Search for the cell housing the specified text and yield its [x, y] center coordinate. 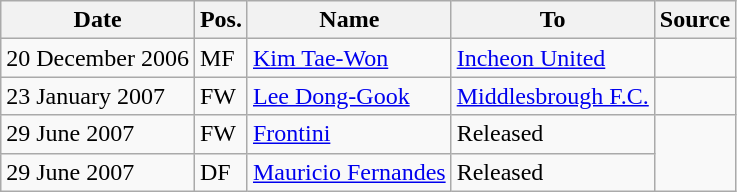
Kim Tae-Won [349, 58]
Pos. [220, 20]
Mauricio Fernandes [349, 172]
To [552, 20]
MF [220, 58]
Name [349, 20]
Incheon United [552, 58]
Source [694, 20]
23 January 2007 [98, 96]
Middlesbrough F.C. [552, 96]
Date [98, 20]
DF [220, 172]
Lee Dong-Gook [349, 96]
Frontini [349, 134]
20 December 2006 [98, 58]
